Locate the cell with the specified text and output its [X, Y] center coordinate. 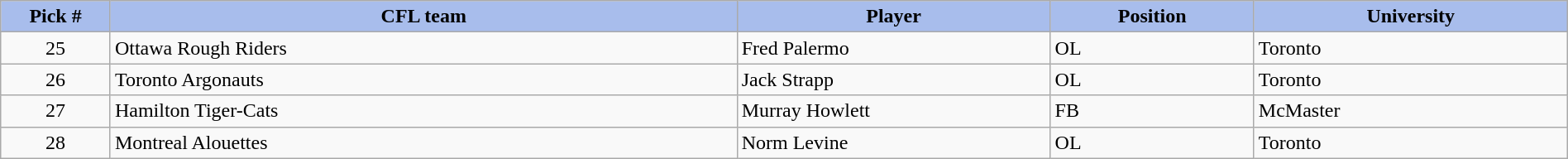
Pick # [56, 17]
28 [56, 142]
Fred Palermo [893, 48]
McMaster [1411, 111]
Toronto Argonauts [423, 79]
Norm Levine [893, 142]
Player [893, 17]
University [1411, 17]
27 [56, 111]
Hamilton Tiger-Cats [423, 111]
Ottawa Rough Riders [423, 48]
Jack Strapp [893, 79]
FB [1152, 111]
CFL team [423, 17]
25 [56, 48]
Position [1152, 17]
Murray Howlett [893, 111]
Montreal Alouettes [423, 142]
26 [56, 79]
